Locate the cell with the specified text and output its (x, y) center coordinate. 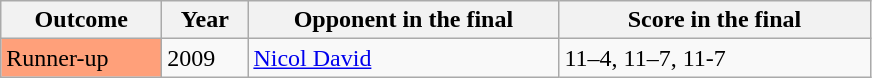
2009 (205, 58)
Runner-up (82, 58)
Opponent in the final (404, 20)
Score in the final (714, 20)
Year (205, 20)
Nicol David (404, 58)
11–4, 11–7, 11-7 (714, 58)
Outcome (82, 20)
